Search for the cell housing the specified text and yield its (x, y) center coordinate. 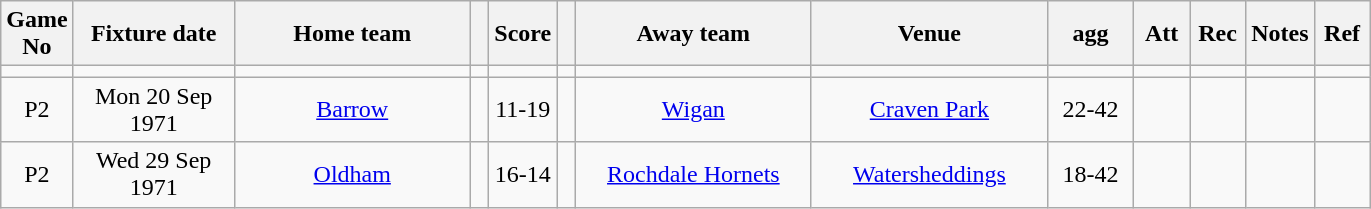
Watersheddings (929, 174)
Score (523, 34)
Oldham (352, 174)
Venue (929, 34)
18-42 (1090, 174)
Rochdale Hornets (693, 174)
22-42 (1090, 110)
Rec (1218, 34)
Fixture date (154, 34)
Away team (693, 34)
Att (1162, 34)
agg (1090, 34)
Home team (352, 34)
Game No (37, 34)
Craven Park (929, 110)
Mon 20 Sep 1971 (154, 110)
Wigan (693, 110)
16-14 (523, 174)
11-19 (523, 110)
Barrow (352, 110)
Ref (1342, 34)
Notes (1280, 34)
Wed 29 Sep 1971 (154, 174)
